For the text-containing cell, return its midpoint in (X, Y) coordinate format. 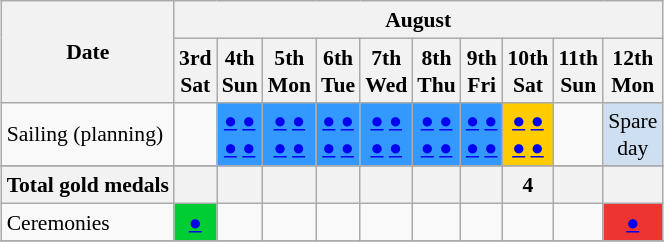
Total gold medals (88, 184)
3rdSat (196, 70)
9thFri (482, 70)
8thThu (436, 70)
Spareday (632, 134)
7thWed (386, 70)
4thSun (240, 70)
6thTue (338, 70)
Ceremonies (88, 222)
Date (88, 52)
Sailing (planning) (88, 134)
4 (528, 184)
12thMon (632, 70)
5thMon (290, 70)
10thSat (528, 70)
August (418, 20)
11thSun (578, 70)
